Find where the given text appears and provide that cell's center as (X, Y) coordinate. 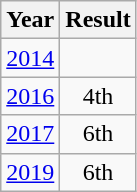
Year (30, 20)
Result (98, 20)
2017 (30, 134)
2016 (30, 96)
4th (98, 96)
2014 (30, 58)
2019 (30, 172)
